From the cell containing the given text, extract its center point as [x, y] coordinate. 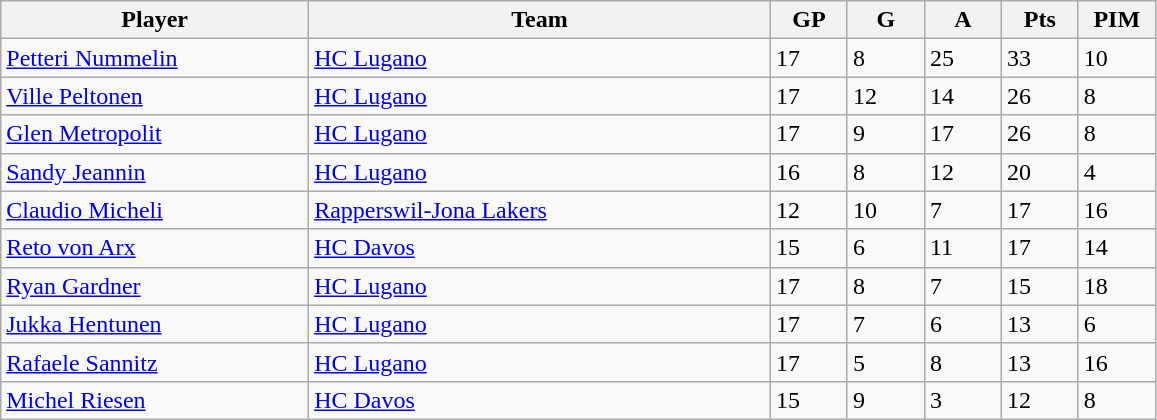
Pts [1040, 20]
Jukka Hentunen [155, 324]
Ryan Gardner [155, 286]
GP [808, 20]
Claudio Micheli [155, 210]
A [962, 20]
33 [1040, 58]
Glen Metropolit [155, 134]
Petteri Nummelin [155, 58]
Reto von Arx [155, 248]
3 [962, 400]
Rafaele Sannitz [155, 362]
20 [1040, 172]
Player [155, 20]
18 [1116, 286]
11 [962, 248]
Sandy Jeannin [155, 172]
25 [962, 58]
Ville Peltonen [155, 96]
Rapperswil-Jona Lakers [540, 210]
5 [886, 362]
4 [1116, 172]
PIM [1116, 20]
G [886, 20]
Michel Riesen [155, 400]
Team [540, 20]
